Extract the [x, y] coordinate from the center of the cell holding the provided text.  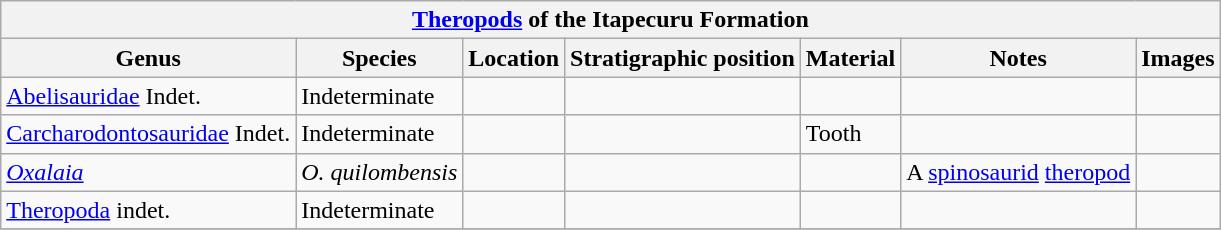
Theropoda indet. [148, 210]
A spinosaurid theropod [1018, 172]
Carcharodontosauridae Indet. [148, 134]
Stratigraphic position [683, 58]
Images [1178, 58]
Oxalaia [148, 172]
O. quilombensis [380, 172]
Tooth [850, 134]
Genus [148, 58]
Theropods of the Itapecuru Formation [610, 20]
Species [380, 58]
Abelisauridae Indet. [148, 96]
Material [850, 58]
Location [514, 58]
Notes [1018, 58]
